Output the [X, Y] coordinate of the center of the cell containing the given text.  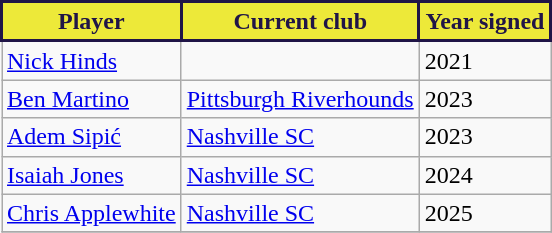
Ben Martino [92, 99]
Nick Hinds [92, 60]
2024 [484, 175]
Pittsburgh Riverhounds [300, 99]
Adem Sipić [92, 137]
2021 [484, 60]
Player [92, 22]
Chris Applewhite [92, 213]
Year signed [484, 22]
2025 [484, 213]
Current club [300, 22]
Isaiah Jones [92, 175]
